Provide the (x, y) coordinate of the cell's center where the given text is located.  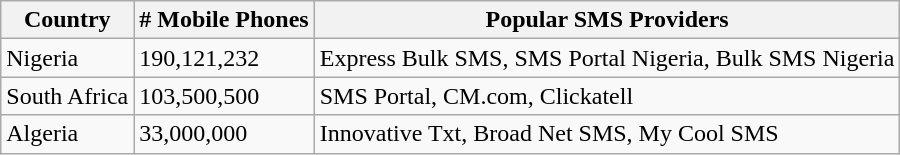
Country (68, 20)
Express Bulk SMS, SMS Portal Nigeria, Bulk SMS Nigeria (607, 58)
33,000,000 (224, 134)
South Africa (68, 96)
Algeria (68, 134)
SMS Portal, CM.com, Clickatell (607, 96)
190,121,232 (224, 58)
# Mobile Phones (224, 20)
Innovative Txt, Broad Net SMS, My Cool SMS (607, 134)
Nigeria (68, 58)
Popular SMS Providers (607, 20)
103,500,500 (224, 96)
